Find where the given text appears and provide that cell's center as (x, y) coordinate. 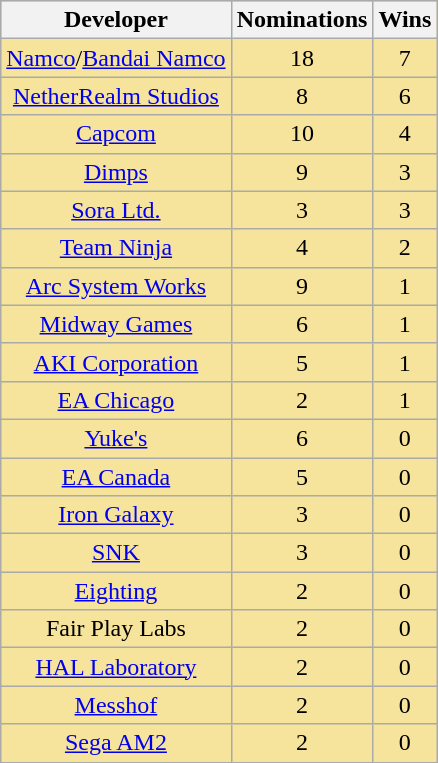
EA Canada (116, 477)
Dimps (116, 172)
8 (302, 96)
10 (302, 134)
EA Chicago (116, 400)
Yuke's (116, 438)
SNK (116, 553)
18 (302, 58)
Namco/Bandai Namco (116, 58)
Developer (116, 20)
Eighting (116, 591)
Arc System Works (116, 286)
Wins (405, 20)
Nominations (302, 20)
Fair Play Labs (116, 629)
NetherRealm Studios (116, 96)
Capcom (116, 134)
Sora Ltd. (116, 210)
Iron Galaxy (116, 515)
Messhof (116, 705)
7 (405, 58)
Sega AM2 (116, 743)
Midway Games (116, 324)
AKI Corporation (116, 362)
Team Ninja (116, 248)
HAL Laboratory (116, 667)
